Pinpoint the cell where the given text exists, returning its (X, Y) midpoint coordinate. 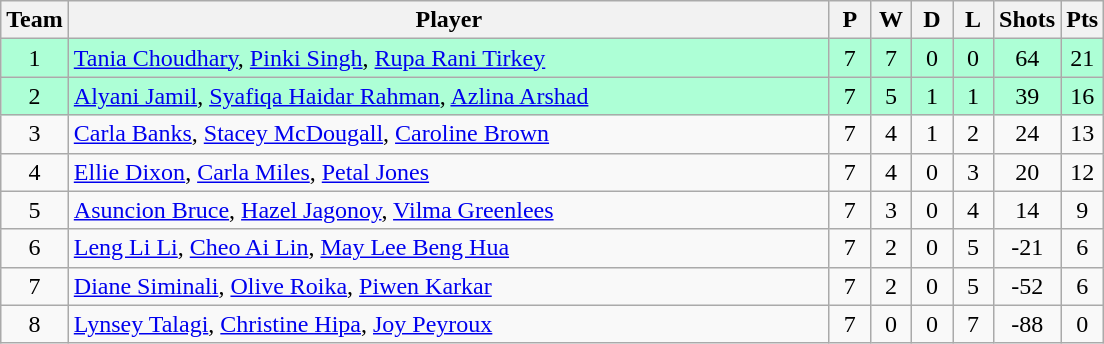
Player (448, 20)
-21 (1028, 248)
Pts (1082, 20)
-88 (1028, 324)
Alyani Jamil, Syafiqa Haidar Rahman, Azlina Arshad (448, 96)
8 (35, 324)
39 (1028, 96)
21 (1082, 58)
16 (1082, 96)
Team (35, 20)
L (974, 20)
Ellie Dixon, Carla Miles, Petal Jones (448, 172)
13 (1082, 134)
Tania Choudhary, Pinki Singh, Rupa Rani Tirkey (448, 58)
9 (1082, 210)
Diane Siminali, Olive Roika, Piwen Karkar (448, 286)
64 (1028, 58)
Lynsey Talagi, Christine Hipa, Joy Peyroux (448, 324)
Shots (1028, 20)
P (850, 20)
Carla Banks, Stacey McDougall, Caroline Brown (448, 134)
-52 (1028, 286)
14 (1028, 210)
24 (1028, 134)
Leng Li Li, Cheo Ai Lin, May Lee Beng Hua (448, 248)
W (890, 20)
12 (1082, 172)
20 (1028, 172)
Asuncion Bruce, Hazel Jagonoy, Vilma Greenlees (448, 210)
D (932, 20)
